Provide the (x, y) coordinate of the cell's center where the given text is located.  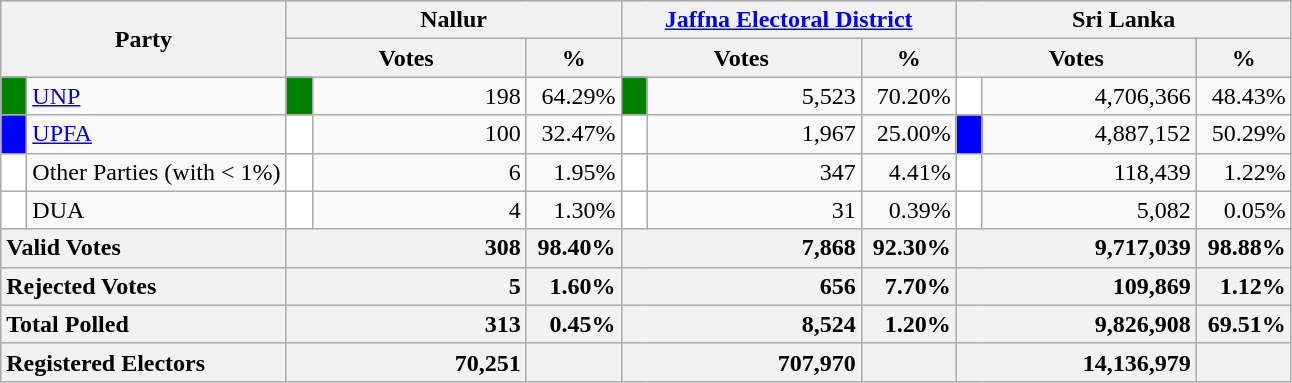
9,826,908 (1076, 324)
Rejected Votes (144, 286)
Registered Electors (144, 362)
9,717,039 (1076, 248)
4 (419, 210)
5 (406, 286)
198 (419, 96)
1.22% (1244, 172)
92.30% (908, 248)
109,869 (1076, 286)
1.60% (574, 286)
656 (741, 286)
4.41% (908, 172)
98.88% (1244, 248)
Nallur (454, 20)
69.51% (1244, 324)
100 (419, 134)
313 (406, 324)
1.12% (1244, 286)
Valid Votes (144, 248)
1,967 (754, 134)
DUA (156, 210)
707,970 (741, 362)
118,439 (1089, 172)
70.20% (908, 96)
347 (754, 172)
308 (406, 248)
7.70% (908, 286)
4,887,152 (1089, 134)
98.40% (574, 248)
8,524 (741, 324)
Party (144, 39)
6 (419, 172)
5,523 (754, 96)
25.00% (908, 134)
0.05% (1244, 210)
Jaffna Electoral District (788, 20)
14,136,979 (1076, 362)
0.45% (574, 324)
31 (754, 210)
0.39% (908, 210)
64.29% (574, 96)
5,082 (1089, 210)
Total Polled (144, 324)
Sri Lanka (1124, 20)
70,251 (406, 362)
Other Parties (with < 1%) (156, 172)
48.43% (1244, 96)
1.30% (574, 210)
32.47% (574, 134)
1.95% (574, 172)
UPFA (156, 134)
50.29% (1244, 134)
1.20% (908, 324)
7,868 (741, 248)
UNP (156, 96)
4,706,366 (1089, 96)
